For the text-containing cell, return its midpoint in (x, y) coordinate format. 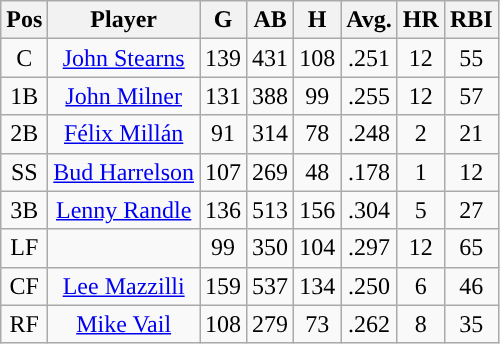
AB (270, 20)
107 (224, 172)
John Stearns (124, 58)
RF (24, 324)
.304 (370, 210)
78 (318, 134)
48 (318, 172)
Pos (24, 20)
159 (224, 286)
HR (420, 20)
1 (420, 172)
35 (471, 324)
Lee Mazzilli (124, 286)
21 (471, 134)
.297 (370, 248)
SS (24, 172)
LF (24, 248)
H (318, 20)
104 (318, 248)
139 (224, 58)
.255 (370, 96)
.250 (370, 286)
Lenny Randle (124, 210)
CF (24, 286)
.262 (370, 324)
Bud Harrelson (124, 172)
55 (471, 58)
John Milner (124, 96)
279 (270, 324)
1B (24, 96)
537 (270, 286)
388 (270, 96)
431 (270, 58)
.251 (370, 58)
5 (420, 210)
.248 (370, 134)
136 (224, 210)
8 (420, 324)
.178 (370, 172)
G (224, 20)
65 (471, 248)
3B (24, 210)
131 (224, 96)
C (24, 58)
6 (420, 286)
2B (24, 134)
Mike Vail (124, 324)
Félix Millán (124, 134)
27 (471, 210)
269 (270, 172)
134 (318, 286)
314 (270, 134)
73 (318, 324)
Player (124, 20)
57 (471, 96)
156 (318, 210)
RBI (471, 20)
46 (471, 286)
91 (224, 134)
513 (270, 210)
Avg. (370, 20)
2 (420, 134)
350 (270, 248)
